Return (X, Y) of the center of cell containing provided text 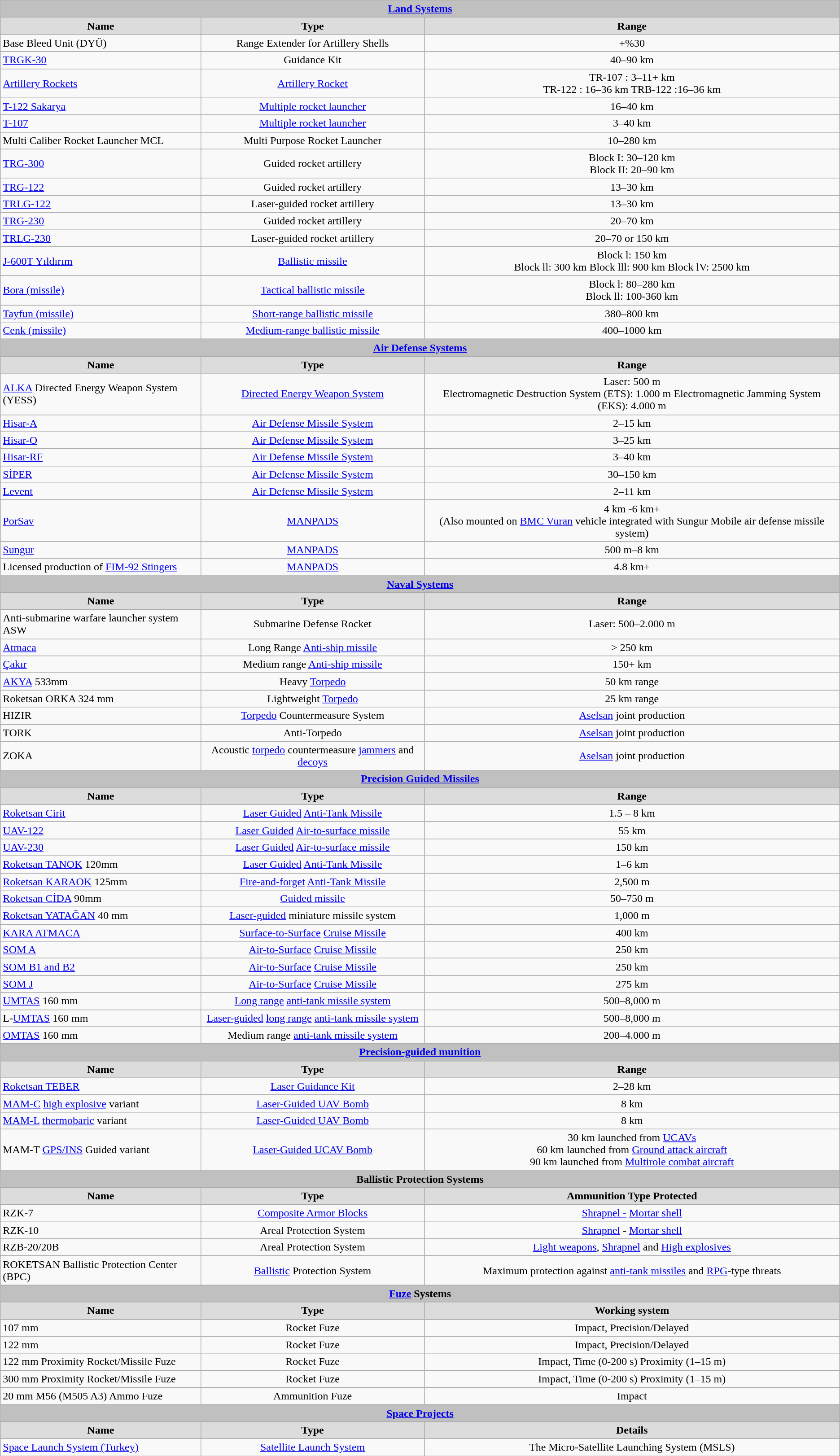
MAM-T GPS/INS Guided variant (101, 1150)
> 250 km (632, 647)
Hisar-RF (101, 457)
Guidance Kit (312, 60)
TORK (101, 733)
55 km (632, 830)
KARA ATMACA (101, 933)
2,500 m (632, 882)
RZK-10 (101, 1230)
Space Projects (420, 1413)
Precision Guided Missiles (420, 779)
Roketsan YATAĞAN 40 mm (101, 916)
25 km range (632, 699)
Block I: 30–120 kmBlock II: 20–90 km (632, 163)
Laser-Guided UCAV Bomb (312, 1150)
20–70 km (632, 221)
AKYA 533mm (101, 682)
Range Extender for Artillery Shells (312, 43)
Artillery Rockets (101, 83)
Cenk (missile) (101, 331)
16–40 km (632, 106)
J-600T Yıldırım (101, 261)
Laser-guided long range anti-tank missile system (312, 1018)
Naval Systems (420, 584)
Roketsan TANOK 120mm (101, 864)
ZOKA (101, 756)
4 km -6 km+(Also mounted on BMC Vuran vehicle integrated with Sungur Mobile air defense missile system) (632, 520)
Long Range Anti-ship missile (312, 647)
T-122 Sakarya (101, 106)
Heavy Torpedo (312, 682)
Impact (632, 1396)
Hisar-O (101, 440)
UAV-122 (101, 830)
Fire-and-forget Anti-Tank Missile (312, 882)
TRLG-230 (101, 238)
50–750 m (632, 899)
Base Bleed Unit (DYÜ) (101, 43)
PorSav (101, 520)
Space Launch System (Turkey) (101, 1447)
1,000 m (632, 916)
122 mm (101, 1345)
SOM B1 and B2 (101, 967)
TRG-122 (101, 187)
2–15 km (632, 423)
Details (632, 1430)
Torpedo Countermeasure System (312, 716)
Directed Energy Weapon System (312, 394)
Laser: 500–2.000 m (632, 625)
Levent (101, 491)
300 mm Proximity Rocket/Missile Fuze (101, 1379)
Laser: 500 mElectromagnetic Destruction System (ETS): 1.000 m Electromagnetic Jamming System (EKS): 4.000 m (632, 394)
400 km (632, 933)
400–1000 km (632, 331)
L-UMTAS 160 mm (101, 1018)
SOM J (101, 984)
40–90 km (632, 60)
200–4.000 m (632, 1035)
Tayfun (missile) (101, 314)
4.8 km+ (632, 567)
Tactical ballistic missile (312, 291)
Medium range anti-tank missile system (312, 1035)
275 km (632, 984)
Medium-range ballistic missile (312, 331)
Light weapons, Shrapnel and High explosives (632, 1247)
1–6 km (632, 864)
Medium range Anti-ship missile (312, 665)
Roketsan TEBER (101, 1086)
3–25 km (632, 440)
50 km range (632, 682)
ROKETSAN Ballistic Protection Center (BPC) (101, 1271)
Block l: 80–280 kmBlock ll: 100-360 km (632, 291)
Licensed production of FIM-92 Stingers (101, 567)
Anti-submarine warfare launcher system ASW (101, 625)
TRLG-122 (101, 204)
Acoustic torpedo countermeasure jammers and decoys (312, 756)
Land Systems (420, 9)
Guided missile (312, 899)
Block l: 150 kmBlock ll: 300 km Block lll: 900 km Block lV: 2500 km (632, 261)
500 m–8 km (632, 550)
SOM A (101, 950)
Multi Caliber Rocket Launcher MCL (101, 140)
Roketsan Cirit (101, 813)
Roketsan CİDA 90mm (101, 899)
Roketsan KARAOK 125mm (101, 882)
Fuze Systems (420, 1294)
OMTAS 160 mm (101, 1035)
TRG-300 (101, 163)
Satellite Launch System (312, 1447)
RZB-20/20B (101, 1247)
Bora (missile) (101, 291)
TR-107 : 3–11+ kmTR-122 : 16–36 km TRB-122 :16–36 km (632, 83)
150+ km (632, 665)
ALKA Directed Energy Weapon System (YESS) (101, 394)
Laser Guidance Kit (312, 1086)
2–11 km (632, 491)
Multi Purpose Rocket Launcher (312, 140)
380–800 km (632, 314)
Roketsan ORKA 324 mm (101, 699)
122 mm Proximity Rocket/Missile Fuze (101, 1362)
Atmaca (101, 647)
RZK-7 (101, 1213)
Precision-guided munition (420, 1052)
Ballistic Protection Systems (420, 1179)
Anti-Torpedo (312, 733)
2–28 km (632, 1086)
SİPER (101, 474)
Ammunition Fuze (312, 1396)
UAV-230 (101, 847)
150 km (632, 847)
Working system (632, 1311)
20 mm M56 (M505 A3) Ammo Fuze (101, 1396)
Lightweight Torpedo (312, 699)
Submarine Defense Rocket (312, 625)
Ballistic Protection System (312, 1271)
30–150 km (632, 474)
Laser-guided miniature missile system (312, 916)
Ballistic missile (312, 261)
Hisar-A (101, 423)
UMTAS 160 mm (101, 1001)
+%30 (632, 43)
107 mm (101, 1328)
Sungur (101, 550)
MAM-L thermobaric variant (101, 1120)
Air Defense Systems (420, 348)
1.5 – 8 km (632, 813)
Artillery Rocket (312, 83)
Composite Armor Blocks (312, 1213)
T-107 (101, 123)
MAM-C high explosive variant (101, 1103)
TRGK-30 (101, 60)
30 km launched from UCAVs60 km launched from Ground attack aircraft90 km launched from Multirole combat aircraft (632, 1150)
Surface-to-Surface Cruise Missile (312, 933)
The Micro-Satellite Launching System (MSLS) (632, 1447)
Ammunition Type Protected (632, 1196)
Maximum protection against anti-tank missiles and RPG-type threats (632, 1271)
HIZIR (101, 716)
10–280 km (632, 140)
TRG-230 (101, 221)
20–70 or 150 km (632, 238)
Short-range ballistic missile (312, 314)
Long range anti-tank missile system (312, 1001)
Çakır (101, 665)
